Detect which cell encompasses the target text, then output its (X, Y) center coordinate. 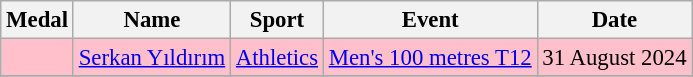
Medal (38, 20)
Date (614, 20)
Name (152, 20)
Men's 100 metres T12 (430, 58)
Athletics (278, 58)
31 August 2024 (614, 58)
Event (430, 20)
Sport (278, 20)
Serkan Yıldırım (152, 58)
